Determine the (x, y) coordinate at the center of the cell enclosing the given text.  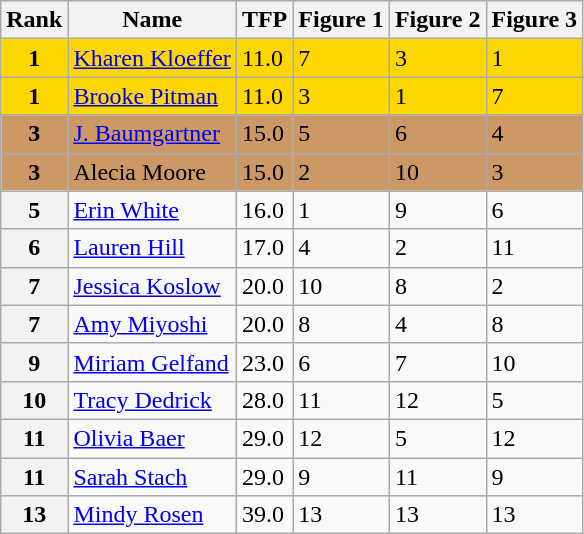
Brooke Pitman (152, 96)
Miriam Gelfand (152, 362)
17.0 (264, 248)
Amy Miyoshi (152, 324)
Olivia Baer (152, 438)
Figure 2 (438, 20)
Sarah Stach (152, 477)
Lauren Hill (152, 248)
Figure 3 (534, 20)
28.0 (264, 400)
Kharen Kloeffer (152, 58)
Erin White (152, 210)
Tracy Dedrick (152, 400)
23.0 (264, 362)
16.0 (264, 210)
Mindy Rosen (152, 515)
Name (152, 20)
Jessica Koslow (152, 286)
J. Baumgartner (152, 134)
Rank (34, 20)
Alecia Moore (152, 172)
Figure 1 (342, 20)
39.0 (264, 515)
TFP (264, 20)
